For the text-containing cell, return its midpoint in (x, y) coordinate format. 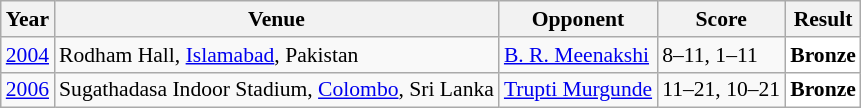
8–11, 1–11 (721, 55)
Trupti Murgunde (578, 90)
Venue (276, 19)
B. R. Meenakshi (578, 55)
2004 (28, 55)
Result (823, 19)
2006 (28, 90)
Score (721, 19)
Sugathadasa Indoor Stadium, Colombo, Sri Lanka (276, 90)
11–21, 10–21 (721, 90)
Rodham Hall, Islamabad, Pakistan (276, 55)
Opponent (578, 19)
Year (28, 19)
